Extract the (x, y) coordinate from the center of the cell holding the provided text.  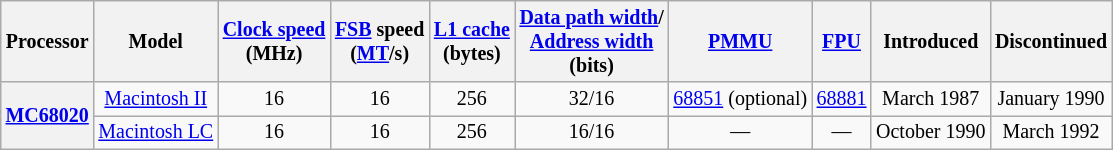
16/16 (592, 132)
Discontinued (1051, 42)
March 1992 (1051, 132)
68851 (optional) (740, 100)
Data path width/Address width(bits) (592, 42)
68881 (842, 100)
FPU (842, 42)
October 1990 (930, 132)
L1 cache(bytes) (472, 42)
PMMU (740, 42)
Macintosh LC (156, 132)
January 1990 (1051, 100)
Macintosh II (156, 100)
Introduced (930, 42)
March 1987 (930, 100)
Clock speed(MHz) (274, 42)
Model (156, 42)
FSB speed(MT/s) (380, 42)
Processor (48, 42)
MC68020 (48, 116)
32/16 (592, 100)
